Find where the given text appears and provide that cell's center as [X, Y] coordinate. 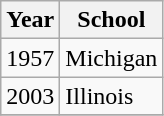
2003 [30, 96]
Michigan [112, 58]
Year [30, 20]
School [112, 20]
Illinois [112, 96]
1957 [30, 58]
